Capture the cell that displays the provided text and extract its (x, y) central coordinate. 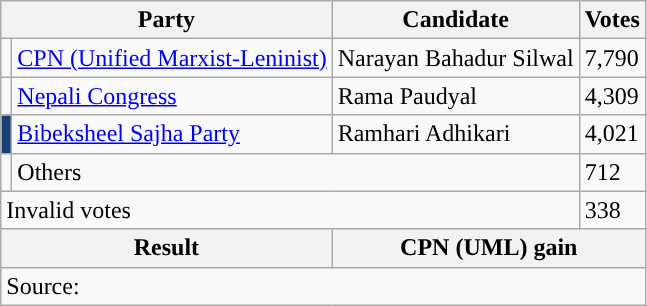
Others (296, 172)
Candidate (456, 20)
Invalid votes (290, 210)
4,309 (612, 96)
Source: (324, 286)
Rama Paudyal (456, 96)
CPN (UML) gain (488, 248)
Votes (612, 20)
338 (612, 210)
Result (166, 248)
Bibeksheel Sajha Party (172, 134)
7,790 (612, 58)
712 (612, 172)
CPN (Unified Marxist-Leninist) (172, 58)
Ramhari Adhikari (456, 134)
Nepali Congress (172, 96)
Narayan Bahadur Silwal (456, 58)
Party (166, 20)
4,021 (612, 134)
